Find where the given text appears and provide that cell's center as (x, y) coordinate. 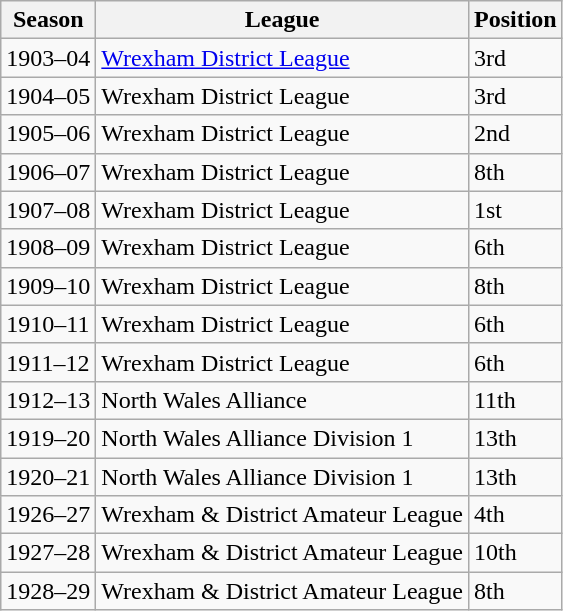
1904–05 (48, 96)
1920–21 (48, 477)
1907–08 (48, 210)
1906–07 (48, 172)
League (282, 20)
1926–27 (48, 515)
11th (515, 400)
1912–13 (48, 400)
1903–04 (48, 58)
1908–09 (48, 248)
2nd (515, 134)
1st (515, 210)
North Wales Alliance (282, 400)
1910–11 (48, 324)
1911–12 (48, 362)
1928–29 (48, 591)
Season (48, 20)
1909–10 (48, 286)
4th (515, 515)
10th (515, 553)
Position (515, 20)
1927–28 (48, 553)
1905–06 (48, 134)
1919–20 (48, 438)
